Scan for the cell matching the given text and deliver its [X, Y] coordinate at center. 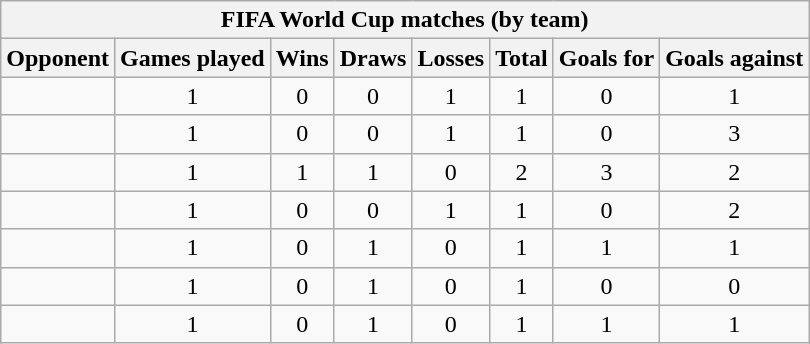
Goals for [606, 58]
Total [522, 58]
Opponent [58, 58]
Losses [451, 58]
Games played [193, 58]
Wins [302, 58]
FIFA World Cup matches (by team) [405, 20]
Goals against [734, 58]
Draws [373, 58]
